Provide the (x, y) coordinate of the cell's center where the given text is located.  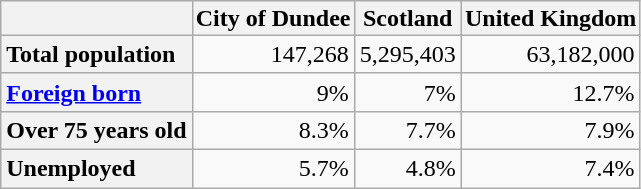
147,268 (273, 54)
Scotland (408, 18)
United Kingdom (550, 18)
7.4% (550, 168)
5.7% (273, 168)
9% (273, 92)
4.8% (408, 168)
Unemployed (96, 168)
8.3% (273, 130)
Foreign born (96, 92)
Over 75 years old (96, 130)
Total population (96, 54)
7.9% (550, 130)
12.7% (550, 92)
63,182,000 (550, 54)
City of Dundee (273, 18)
7.7% (408, 130)
7% (408, 92)
5,295,403 (408, 54)
